Search for the cell housing the specified text and yield its (X, Y) center coordinate. 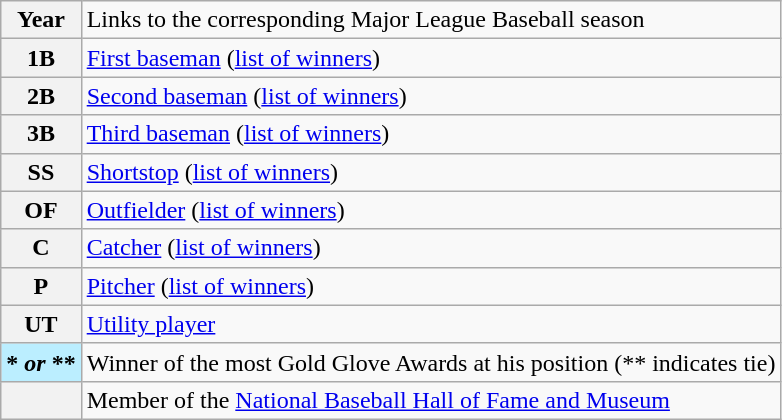
3B (41, 134)
Member of the National Baseball Hall of Fame and Museum (431, 400)
C (41, 248)
First baseman (list of winners) (431, 58)
Second baseman (list of winners) (431, 96)
P (41, 286)
Utility player (431, 324)
Outfielder (list of winners) (431, 210)
UT (41, 324)
2B (41, 96)
Links to the corresponding Major League Baseball season (431, 20)
OF (41, 210)
Third baseman (list of winners) (431, 134)
* or ** (41, 362)
SS (41, 172)
Catcher (list of winners) (431, 248)
Year (41, 20)
1B (41, 58)
Shortstop (list of winners) (431, 172)
Winner of the most Gold Glove Awards at his position (** indicates tie) (431, 362)
Pitcher (list of winners) (431, 286)
